From the cell containing the given text, extract its center point as (X, Y) coordinate. 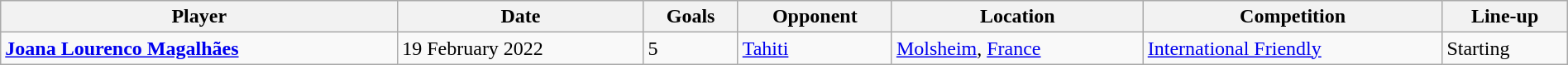
Goals (691, 17)
Competition (1293, 17)
Date (521, 17)
5 (691, 48)
Molsheim, France (1017, 48)
Tahiti (815, 48)
Location (1017, 17)
Starting (1505, 48)
International Friendly (1293, 48)
Line-up (1505, 17)
Opponent (815, 17)
Joana Lourenco Magalhães (199, 48)
Player (199, 17)
19 February 2022 (521, 48)
